Return the (X, Y) coordinate for the center point of the cell that contains the specified text.  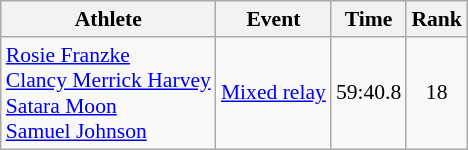
18 (436, 93)
59:40.8 (368, 93)
Mixed relay (274, 93)
Rank (436, 19)
Athlete (108, 19)
Event (274, 19)
Rosie FranzkeClancy Merrick HarveySatara MoonSamuel Johnson (108, 93)
Time (368, 19)
